From the cell containing the given text, extract its center point as (X, Y) coordinate. 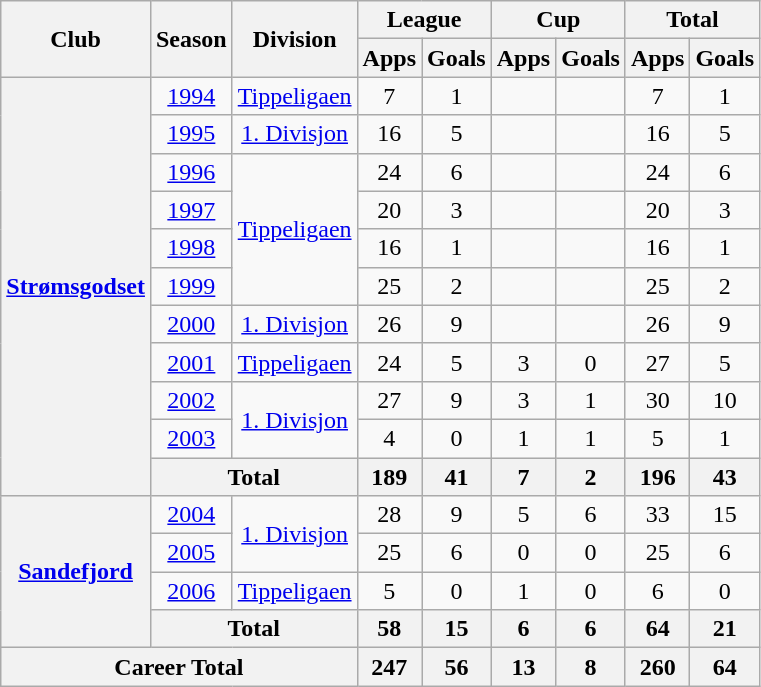
196 (657, 477)
247 (389, 667)
2006 (191, 591)
2000 (191, 324)
2001 (191, 362)
Sandefjord (76, 572)
30 (657, 400)
33 (657, 515)
Cup (558, 20)
4 (389, 438)
189 (389, 477)
260 (657, 667)
2003 (191, 438)
10 (725, 400)
1996 (191, 172)
43 (725, 477)
Season (191, 39)
41 (457, 477)
2002 (191, 400)
Division (294, 39)
1997 (191, 210)
1998 (191, 248)
Club (76, 39)
Strømsgodset (76, 286)
28 (389, 515)
League (424, 20)
58 (389, 629)
1995 (191, 134)
2004 (191, 515)
Career Total (179, 667)
1994 (191, 96)
56 (457, 667)
1999 (191, 286)
21 (725, 629)
13 (523, 667)
2005 (191, 553)
8 (591, 667)
